From the cell containing the given text, extract its center point as [X, Y] coordinate. 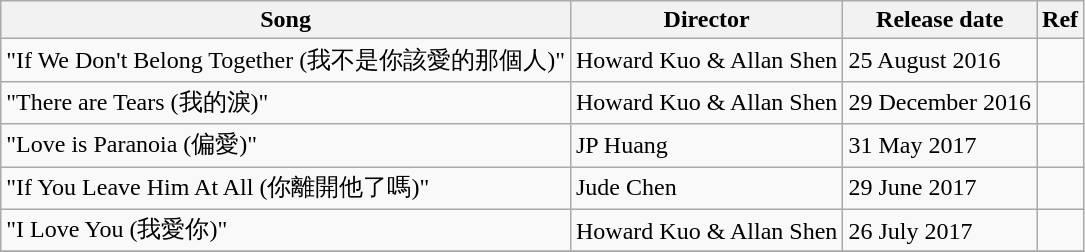
Director [706, 20]
"If You Leave Him At All (你離開他了嗎)" [286, 188]
Jude Chen [706, 188]
JP Huang [706, 146]
Ref [1060, 20]
25 August 2016 [940, 60]
29 December 2016 [940, 102]
Song [286, 20]
29 June 2017 [940, 188]
"There are Tears (我的淚)" [286, 102]
31 May 2017 [940, 146]
"If We Don't Belong Together (我不是你該愛的那個人)" [286, 60]
Release date [940, 20]
26 July 2017 [940, 230]
"Love is Paranoia (偏愛)" [286, 146]
"I Love You (我愛你)" [286, 230]
